Return the [x, y] coordinate for the center point of the cell that contains the specified text.  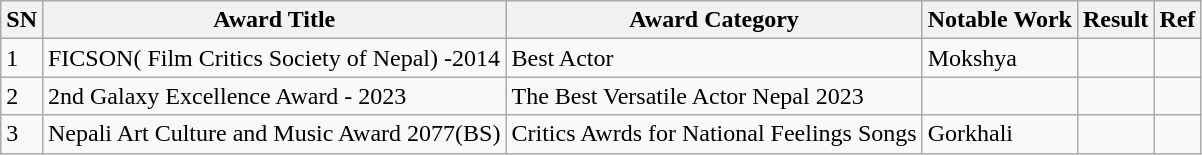
3 [22, 134]
1 [22, 58]
Gorkhali [1000, 134]
Award Category [714, 20]
Critics Awrds for National Feelings Songs [714, 134]
2 [22, 96]
FICSON( Film Critics Society of Nepal) -2014 [274, 58]
SN [22, 20]
Result [1115, 20]
Award Title [274, 20]
Notable Work [1000, 20]
Ref [1178, 20]
Nepali Art Culture and Music Award 2077(BS) [274, 134]
Mokshya [1000, 58]
Best Actor [714, 58]
2nd Galaxy Excellence Award - 2023 [274, 96]
The Best Versatile Actor Nepal 2023 [714, 96]
